Identify which cell holds the provided text, then report its (X, Y) central coordinate. 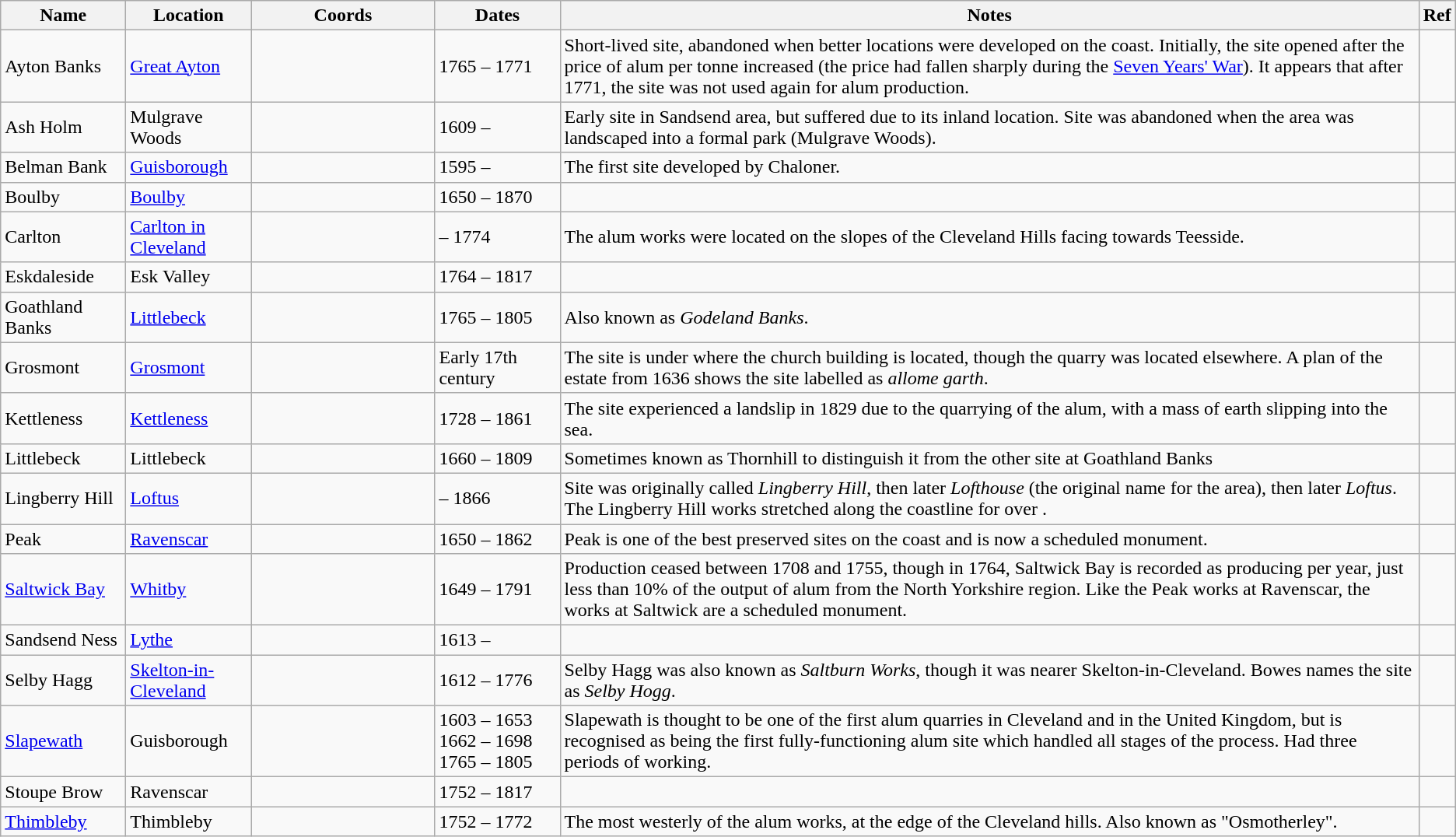
Dates (498, 16)
Ayton Banks (64, 66)
Selby Hagg was also known as Saltburn Works, though it was nearer Skelton-in-Cleveland. Bowes names the site as Selby Hogg. (989, 680)
1612 – 1776 (498, 680)
Also known as Godeland Banks. (989, 317)
Peak (64, 539)
Location (188, 16)
Sandsend Ness (64, 640)
Lythe (188, 640)
Whitby (188, 590)
Sometimes known as Thornhill to distinguish it from the other site at Goathland Banks (989, 458)
Saltwick Bay (64, 590)
1603 – 16531662 – 16981765 – 1805 (498, 741)
Name (64, 16)
Carlton (64, 236)
Peak is one of the best preserved sites on the coast and is now a scheduled monument. (989, 539)
Goathland Banks (64, 317)
Lingberry Hill (64, 498)
1765 – 1805 (498, 317)
Coords (343, 16)
1660 – 1809 (498, 458)
The alum works were located on the slopes of the Cleveland Hills facing towards Teesside. (989, 236)
1609 – (498, 128)
Slapewath (64, 741)
Skelton-in-Cleveland (188, 680)
Loftus (188, 498)
Carlton in Cleveland (188, 236)
The site experienced a landslip in 1829 due to the quarrying of the alum, with a mass of earth slipping into the sea. (989, 418)
1765 – 1771 (498, 66)
Stoupe Brow (64, 792)
Ref (1437, 16)
Belman Bank (64, 167)
1764 – 1817 (498, 277)
Mulgrave Woods (188, 128)
1595 – (498, 167)
1752 – 1817 (498, 792)
– 1866 (498, 498)
1752 – 1772 (498, 821)
1650 – 1870 (498, 197)
Eskdaleside (64, 277)
1650 – 1862 (498, 539)
1728 – 1861 (498, 418)
1649 – 1791 (498, 590)
– 1774 (498, 236)
Esk Valley (188, 277)
Great Ayton (188, 66)
1613 – (498, 640)
Ash Holm (64, 128)
Notes (989, 16)
The most westerly of the alum works, at the edge of the Cleveland hills. Also known as "Osmotherley". (989, 821)
The first site developed by Chaloner. (989, 167)
Early 17th century (498, 367)
Selby Hagg (64, 680)
